Find where the given text appears and provide that cell's center as (x, y) coordinate. 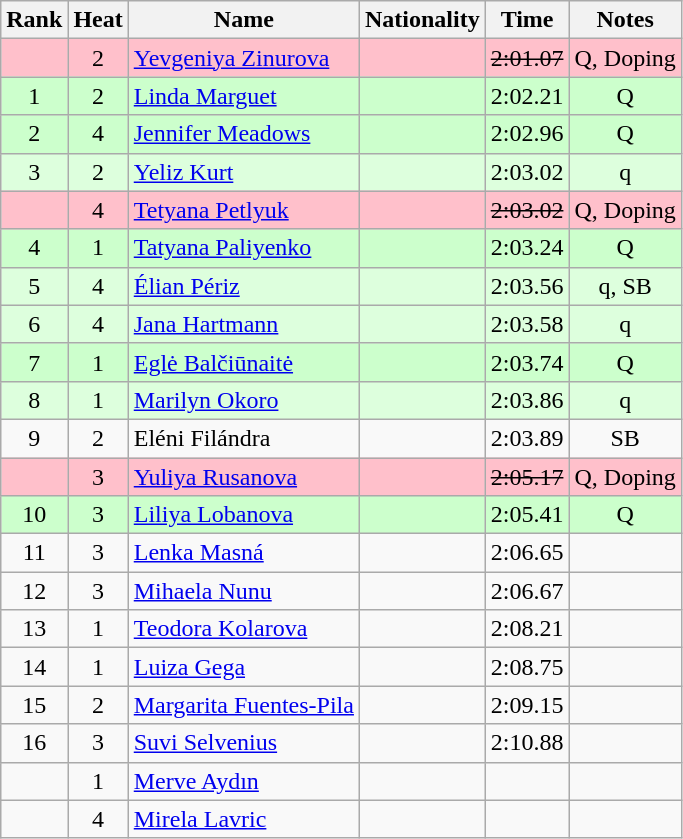
Élian Périz (244, 286)
6 (34, 324)
11 (34, 553)
Jennifer Meadows (244, 134)
16 (34, 743)
Liliya Lobanova (244, 515)
15 (34, 705)
2:03.56 (527, 286)
Name (244, 20)
2:05.41 (527, 515)
Heat (98, 20)
Tetyana Petlyuk (244, 210)
Nationality (422, 20)
5 (34, 286)
2:05.17 (527, 477)
Merve Aydın (244, 781)
Margarita Fuentes-Pila (244, 705)
Tatyana Paliyenko (244, 248)
q, SB (625, 286)
Linda Marguet (244, 96)
Rank (34, 20)
2:03.86 (527, 400)
Yuliya Rusanova (244, 477)
Marilyn Okoro (244, 400)
2:02.96 (527, 134)
SB (625, 438)
2:01.07 (527, 58)
Time (527, 20)
2:02.21 (527, 96)
2:03.24 (527, 248)
2:08.75 (527, 667)
2:03.58 (527, 324)
Suvi Selvenius (244, 743)
13 (34, 629)
14 (34, 667)
2:08.21 (527, 629)
Eléni Filándra (244, 438)
Yevgeniya Zinurova (244, 58)
Luiza Gega (244, 667)
Yeliz Kurt (244, 172)
8 (34, 400)
9 (34, 438)
7 (34, 362)
2:03.89 (527, 438)
2:03.74 (527, 362)
2:06.67 (527, 591)
Mirela Lavric (244, 819)
2:06.65 (527, 553)
2:09.15 (527, 705)
2:10.88 (527, 743)
Mihaela Nunu (244, 591)
12 (34, 591)
Notes (625, 20)
Jana Hartmann (244, 324)
Eglė Balčiūnaitė (244, 362)
Lenka Masná (244, 553)
10 (34, 515)
Teodora Kolarova (244, 629)
